Search for the cell housing the specified text and yield its (x, y) center coordinate. 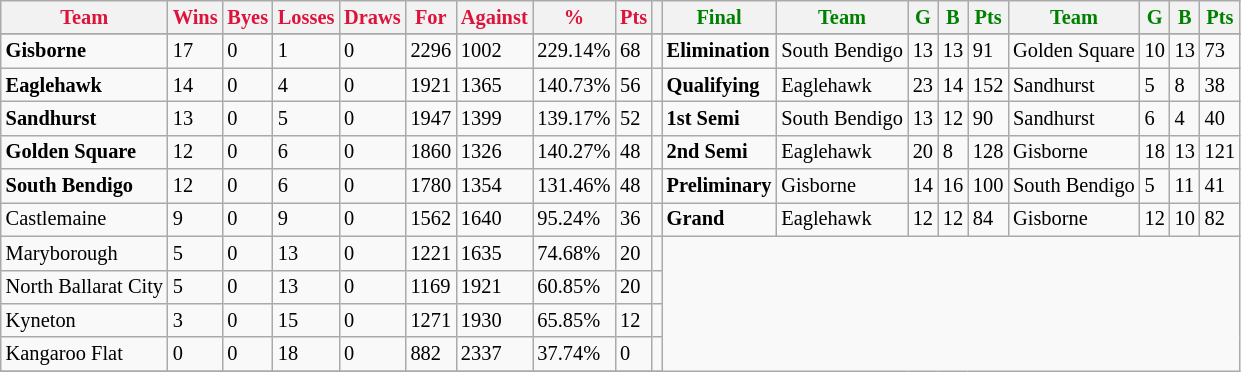
Maryborough (84, 253)
100 (988, 186)
Kyneton (84, 320)
56 (634, 85)
229.14% (574, 51)
68 (634, 51)
152 (988, 85)
1271 (431, 320)
121 (1220, 152)
84 (988, 219)
Final (720, 17)
Byes (247, 17)
1221 (431, 253)
882 (431, 354)
Kangaroo Flat (84, 354)
15 (306, 320)
Qualifying (720, 85)
1354 (494, 186)
Elimination (720, 51)
131.46% (574, 186)
1860 (431, 152)
41 (1220, 186)
95.24% (574, 219)
1930 (494, 320)
1365 (494, 85)
1 (306, 51)
Losses (306, 17)
38 (1220, 85)
1947 (431, 118)
60.85% (574, 287)
52 (634, 118)
1562 (431, 219)
2nd Semi (720, 152)
1640 (494, 219)
91 (988, 51)
Wins (196, 17)
Draws (372, 17)
139.17% (574, 118)
For (431, 17)
% (574, 17)
1326 (494, 152)
82 (1220, 219)
23 (923, 85)
74.68% (574, 253)
North Ballarat City (84, 287)
73 (1220, 51)
2337 (494, 354)
90 (988, 118)
Against (494, 17)
140.73% (574, 85)
1399 (494, 118)
Preliminary (720, 186)
140.27% (574, 152)
1st Semi (720, 118)
37.74% (574, 354)
11 (1185, 186)
1635 (494, 253)
65.85% (574, 320)
128 (988, 152)
16 (953, 186)
17 (196, 51)
40 (1220, 118)
1002 (494, 51)
Castlemaine (84, 219)
2296 (431, 51)
1780 (431, 186)
1169 (431, 287)
Grand (720, 219)
36 (634, 219)
3 (196, 320)
